Search for the cell housing the specified text and yield its (x, y) center coordinate. 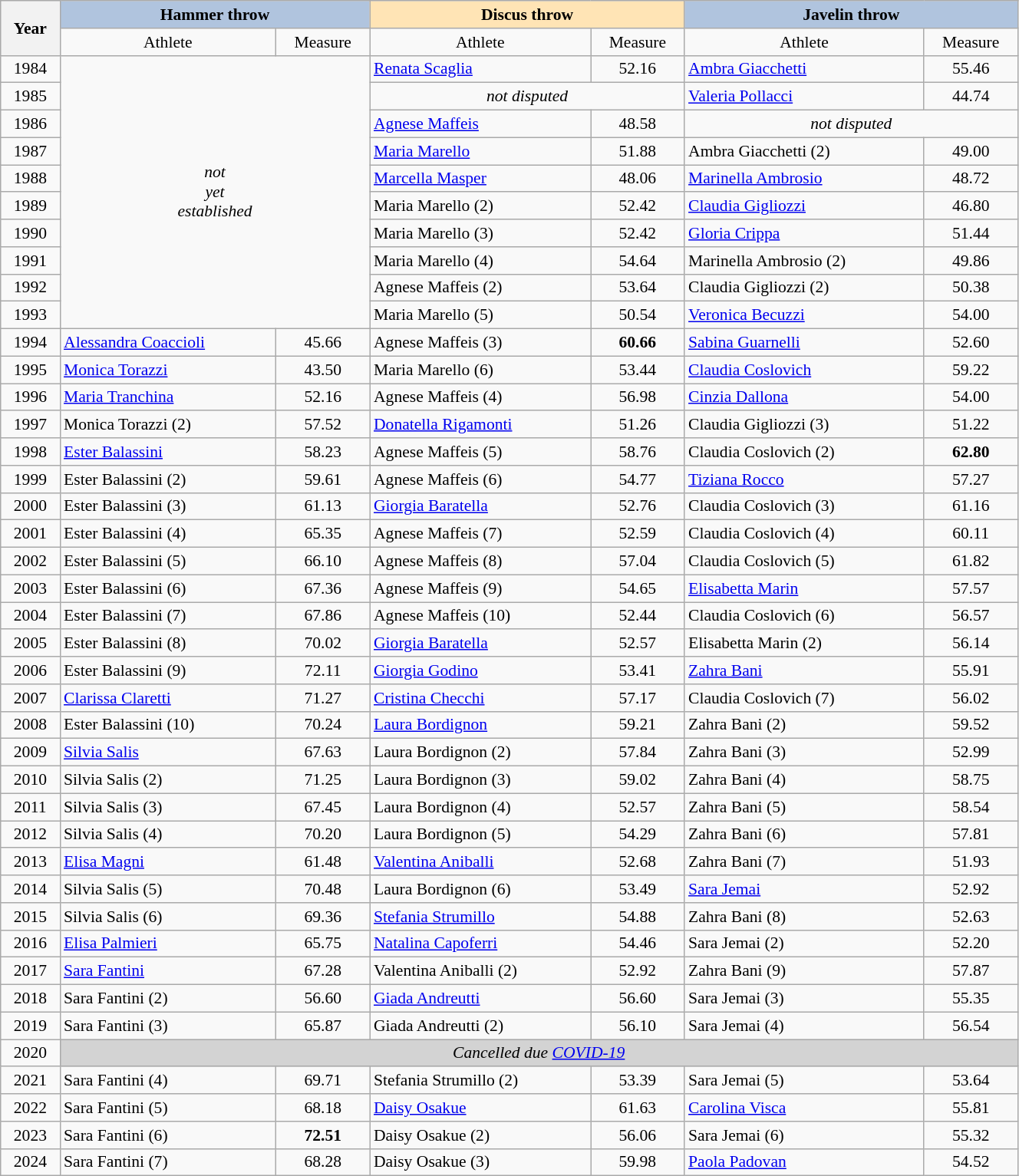
Sara Fantini (168, 971)
Marinella Ambrosio (804, 179)
65.75 (323, 944)
Zahra Bani (9) (804, 971)
Ester Balassini (8) (168, 644)
Valentina Aniballi (480, 862)
2013 (31, 862)
52.44 (638, 616)
1988 (31, 179)
Marcella Masper (480, 179)
Alessandra Coaccioli (168, 343)
Sara Fantini (3) (168, 1026)
1985 (31, 97)
Sabina Guarnelli (804, 343)
Claudia Coslovich (3) (804, 506)
1999 (31, 479)
54.77 (638, 479)
53.39 (638, 1081)
Hammer throw (215, 15)
57.81 (971, 835)
60.66 (638, 343)
58.23 (323, 452)
Claudia Coslovich (4) (804, 534)
71.25 (323, 780)
68.28 (323, 1162)
Agnese Maffeis (9) (480, 588)
54.46 (638, 944)
52.59 (638, 534)
Zahra Bani (8) (804, 917)
Claudia Coslovich (5) (804, 562)
52.68 (638, 862)
Giada Andreutti (480, 999)
Agnese Maffeis (8) (480, 562)
54.64 (638, 261)
59.02 (638, 780)
Ester Balassini (3) (168, 506)
59.61 (323, 479)
53.44 (638, 370)
Daisy Osakue (2) (480, 1135)
Elisa Palmieri (168, 944)
Paola Padovan (804, 1162)
70.02 (323, 644)
Ester Balassini (4) (168, 534)
Agnese Maffeis (6) (480, 479)
1998 (31, 452)
Daisy Osakue (480, 1108)
Zahra Bani (7) (804, 862)
1993 (31, 315)
65.35 (323, 534)
2020 (31, 1053)
52.63 (971, 917)
57.84 (638, 753)
2018 (31, 999)
Claudia Gigliozzi (3) (804, 425)
Ester Balassini (9) (168, 670)
Gloria Crippa (804, 233)
56.98 (638, 397)
2021 (31, 1081)
59.22 (971, 370)
55.35 (971, 999)
2002 (31, 562)
Sara Jemai (6) (804, 1135)
56.54 (971, 1026)
Silvia Salis (4) (168, 835)
57.27 (971, 479)
Zahra Bani (6) (804, 835)
Ester Balassini (2) (168, 479)
Donatella Rigamonti (480, 425)
Agnese Maffeis (480, 124)
49.00 (971, 151)
Zahra Bani (3) (804, 753)
Agnese Maffeis (4) (480, 397)
Maria Tranchina (168, 397)
44.74 (971, 97)
50.38 (971, 288)
1990 (31, 233)
Silvia Salis (5) (168, 889)
70.24 (323, 725)
Valeria Pollacci (804, 97)
Cancelled due COVID-19 (539, 1053)
51.44 (971, 233)
57.17 (638, 698)
58.75 (971, 780)
58.76 (638, 452)
67.63 (323, 753)
51.93 (971, 862)
Ester Balassini (5) (168, 562)
Ester Balassini (10) (168, 725)
Cinzia Dallona (804, 397)
61.63 (638, 1108)
67.36 (323, 588)
2019 (31, 1026)
2011 (31, 807)
Javelin throw (851, 15)
2012 (31, 835)
57.04 (638, 562)
Claudia Coslovich (7) (804, 698)
50.54 (638, 315)
70.48 (323, 889)
Monica Torazzi (168, 370)
72.11 (323, 670)
1997 (31, 425)
Laura Bordignon (4) (480, 807)
Sara Fantini (2) (168, 999)
58.54 (971, 807)
71.27 (323, 698)
Silvia Salis (168, 753)
Valentina Aniballi (2) (480, 971)
Natalina Capoferri (480, 944)
65.87 (323, 1026)
Ambra Giacchetti (804, 69)
61.16 (971, 506)
Ester Balassini (6) (168, 588)
49.86 (971, 261)
Maria Marello (6) (480, 370)
1984 (31, 69)
Renata Scaglia (480, 69)
56.06 (638, 1135)
Giada Andreutti (2) (480, 1026)
52.99 (971, 753)
66.10 (323, 562)
55.91 (971, 670)
1991 (31, 261)
Ester Balassini (7) (168, 616)
Sara Jemai (5) (804, 1081)
61.13 (323, 506)
Ambra Giacchetti (2) (804, 151)
54.88 (638, 917)
51.22 (971, 425)
48.58 (638, 124)
2001 (31, 534)
57.87 (971, 971)
Elisabetta Marin (804, 588)
67.86 (323, 616)
Claudia Coslovich (6) (804, 616)
2009 (31, 753)
Elisa Magni (168, 862)
46.80 (971, 206)
60.11 (971, 534)
1996 (31, 397)
56.02 (971, 698)
51.88 (638, 151)
Laura Bordignon (480, 725)
56.14 (971, 644)
Veronica Becuzzi (804, 315)
Sara Jemai (2) (804, 944)
Agnese Maffeis (3) (480, 343)
Tiziana Rocco (804, 479)
Marinella Ambrosio (2) (804, 261)
Clarissa Claretti (168, 698)
Monica Torazzi (2) (168, 425)
2024 (31, 1162)
48.72 (971, 179)
54.52 (971, 1162)
Laura Bordignon (6) (480, 889)
1994 (31, 343)
59.21 (638, 725)
70.20 (323, 835)
Zahra Bani (4) (804, 780)
Agnese Maffeis (10) (480, 616)
Stefania Strumillo (2) (480, 1081)
51.26 (638, 425)
43.50 (323, 370)
Maria Marello (5) (480, 315)
2008 (31, 725)
68.18 (323, 1108)
2016 (31, 944)
Giorgia Godino (480, 670)
59.98 (638, 1162)
55.32 (971, 1135)
61.48 (323, 862)
Maria Marello (4) (480, 261)
Silvia Salis (6) (168, 917)
2017 (31, 971)
57.57 (971, 588)
Ester Balassini (168, 452)
67.45 (323, 807)
2004 (31, 616)
69.36 (323, 917)
Sara Fantini (4) (168, 1081)
55.81 (971, 1108)
56.10 (638, 1026)
55.46 (971, 69)
Cristina Checchi (480, 698)
2023 (31, 1135)
Agnese Maffeis (5) (480, 452)
57.52 (323, 425)
2003 (31, 588)
Claudia Gigliozzi (2) (804, 288)
72.51 (323, 1135)
1986 (31, 124)
Agnese Maffeis (7) (480, 534)
2010 (31, 780)
Sara Fantini (5) (168, 1108)
Stefania Strumillo (480, 917)
Claudia Coslovich (804, 370)
2005 (31, 644)
69.71 (323, 1081)
59.52 (971, 725)
Elisabetta Marin (2) (804, 644)
Zahra Bani (2) (804, 725)
2000 (31, 506)
Year (31, 28)
48.06 (638, 179)
Silvia Salis (3) (168, 807)
Maria Marello (3) (480, 233)
2015 (31, 917)
45.66 (323, 343)
Sara Jemai (804, 889)
1992 (31, 288)
Zahra Bani (804, 670)
Claudia Coslovich (2) (804, 452)
54.29 (638, 835)
52.76 (638, 506)
62.80 (971, 452)
Zahra Bani (5) (804, 807)
Sara Fantini (7) (168, 1162)
Laura Bordignon (5) (480, 835)
2022 (31, 1108)
2006 (31, 670)
Carolina Visca (804, 1108)
Silvia Salis (2) (168, 780)
53.49 (638, 889)
52.20 (971, 944)
56.57 (971, 616)
Sara Jemai (4) (804, 1026)
61.82 (971, 562)
Sara Fantini (6) (168, 1135)
2014 (31, 889)
1995 (31, 370)
53.41 (638, 670)
Agnese Maffeis (2) (480, 288)
Sara Jemai (3) (804, 999)
Maria Marello (2) (480, 206)
2007 (31, 698)
Laura Bordignon (2) (480, 753)
Maria Marello (480, 151)
52.60 (971, 343)
1987 (31, 151)
54.65 (638, 588)
Discus throw (527, 15)
Daisy Osakue (3) (480, 1162)
1989 (31, 206)
67.28 (323, 971)
Laura Bordignon (3) (480, 780)
notyetestablished (215, 192)
Claudia Gigliozzi (804, 206)
